Output the (x, y) coordinate of the center of the cell containing the given text.  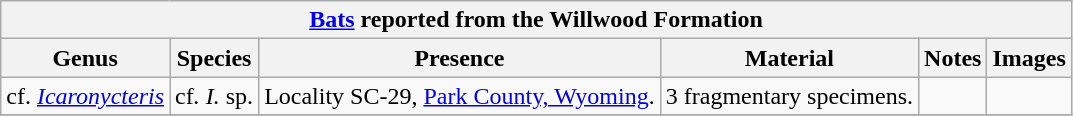
Images (1029, 58)
Species (214, 58)
Presence (460, 58)
Bats reported from the Willwood Formation (536, 20)
Material (789, 58)
cf. Icaronycteris (86, 96)
Notes (953, 58)
Genus (86, 58)
cf. I. sp. (214, 96)
3 fragmentary specimens. (789, 96)
Locality SC-29, Park County, Wyoming. (460, 96)
